Return [X, Y] of the center of cell containing provided text 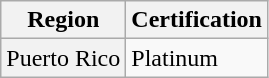
Puerto Rico [64, 58]
Platinum [197, 58]
Certification [197, 20]
Region [64, 20]
